Extract the [X, Y] coordinate from the center of the cell holding the provided text.  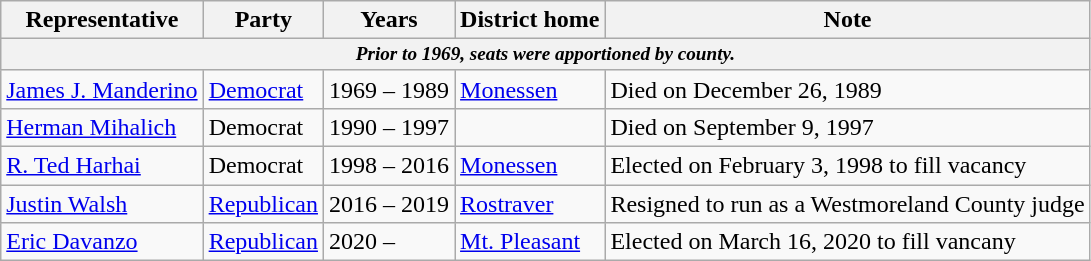
Party [263, 20]
Died on December 26, 1989 [848, 89]
R. Ted Harhai [102, 166]
James J. Manderino [102, 89]
Rostraver [530, 204]
Note [848, 20]
Resigned to run as a Westmoreland County judge [848, 204]
Elected on March 16, 2020 to fill vancany [848, 242]
Herman Mihalich [102, 128]
2020 – [388, 242]
2016 – 2019 [388, 204]
Years [388, 20]
Elected on February 3, 1998 to fill vacancy [848, 166]
Eric Davanzo [102, 242]
1969 – 1989 [388, 89]
Mt. Pleasant [530, 242]
District home [530, 20]
Died on September 9, 1997 [848, 128]
1990 – 1997 [388, 128]
Representative [102, 20]
Prior to 1969, seats were apportioned by county. [546, 55]
Justin Walsh [102, 204]
1998 – 2016 [388, 166]
